Output the [X, Y] coordinate of the center of the cell containing the given text.  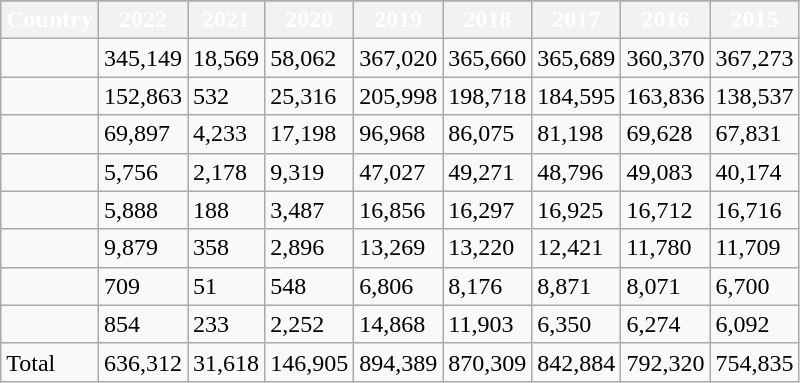
2018 [488, 20]
5,756 [142, 172]
2015 [754, 20]
Country [50, 20]
532 [226, 96]
17,198 [310, 134]
163,836 [666, 96]
146,905 [310, 362]
86,075 [488, 134]
12,421 [576, 248]
81,198 [576, 134]
6,806 [398, 286]
6,350 [576, 324]
13,220 [488, 248]
2,252 [310, 324]
792,320 [666, 362]
51 [226, 286]
2019 [398, 20]
894,389 [398, 362]
4,233 [226, 134]
6,274 [666, 324]
184,595 [576, 96]
2021 [226, 20]
345,149 [142, 58]
2,178 [226, 172]
8,071 [666, 286]
548 [310, 286]
11,903 [488, 324]
2020 [310, 20]
16,856 [398, 210]
69,897 [142, 134]
49,083 [666, 172]
3,487 [310, 210]
198,718 [488, 96]
69,628 [666, 134]
11,709 [754, 248]
636,312 [142, 362]
67,831 [754, 134]
8,871 [576, 286]
8,176 [488, 286]
365,689 [576, 58]
11,780 [666, 248]
2022 [142, 20]
854 [142, 324]
48,796 [576, 172]
152,863 [142, 96]
16,716 [754, 210]
47,027 [398, 172]
365,660 [488, 58]
40,174 [754, 172]
Total [50, 362]
16,297 [488, 210]
138,537 [754, 96]
14,868 [398, 324]
709 [142, 286]
2017 [576, 20]
25,316 [310, 96]
188 [226, 210]
870,309 [488, 362]
233 [226, 324]
360,370 [666, 58]
842,884 [576, 362]
16,712 [666, 210]
5,888 [142, 210]
367,020 [398, 58]
6,700 [754, 286]
754,835 [754, 362]
9,319 [310, 172]
2016 [666, 20]
9,879 [142, 248]
367,273 [754, 58]
58,062 [310, 58]
6,092 [754, 324]
31,618 [226, 362]
18,569 [226, 58]
16,925 [576, 210]
13,269 [398, 248]
358 [226, 248]
205,998 [398, 96]
49,271 [488, 172]
96,968 [398, 134]
2,896 [310, 248]
